Search for the cell housing the specified text and yield its (x, y) center coordinate. 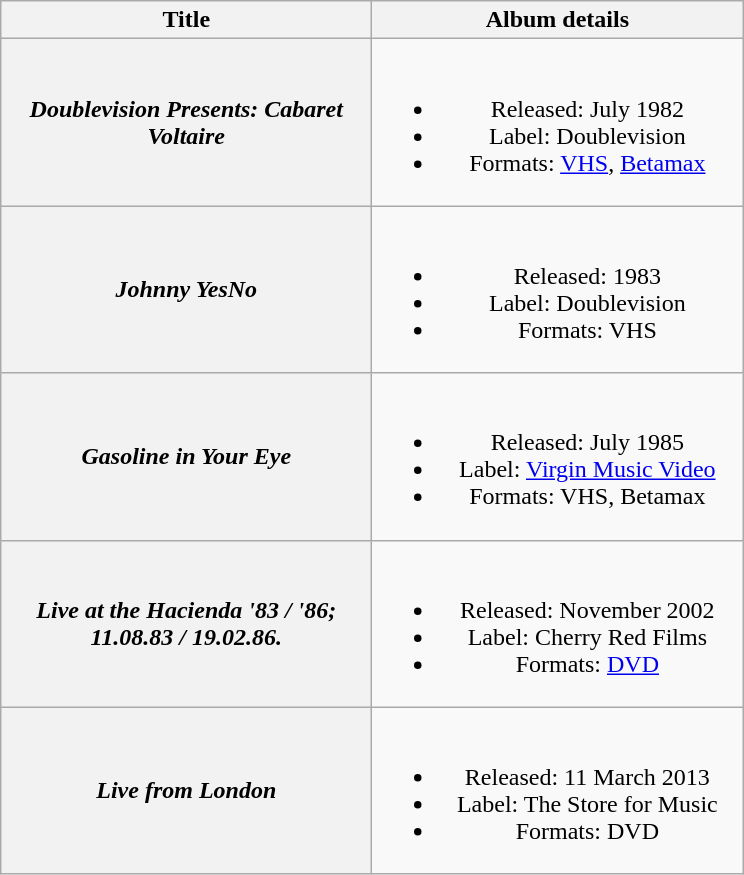
Live at the Hacienda '83 / '86; 11.08.83 / 19.02.86. (186, 624)
Released: November 2002Label: Cherry Red FilmsFormats: DVD (558, 624)
Title (186, 20)
Released: 1983Label: DoublevisionFormats: VHS (558, 290)
Doublevision Presents: Cabaret Voltaire (186, 122)
Album details (558, 20)
Gasoline in Your Eye (186, 456)
Released: July 1982Label: DoublevisionFormats: VHS, Betamax (558, 122)
Live from London (186, 790)
Released: July 1985Label: Virgin Music VideoFormats: VHS, Betamax (558, 456)
Johnny YesNo (186, 290)
Released: 11 March 2013Label: The Store for MusicFormats: DVD (558, 790)
